Find where the given text appears and provide that cell's center as [X, Y] coordinate. 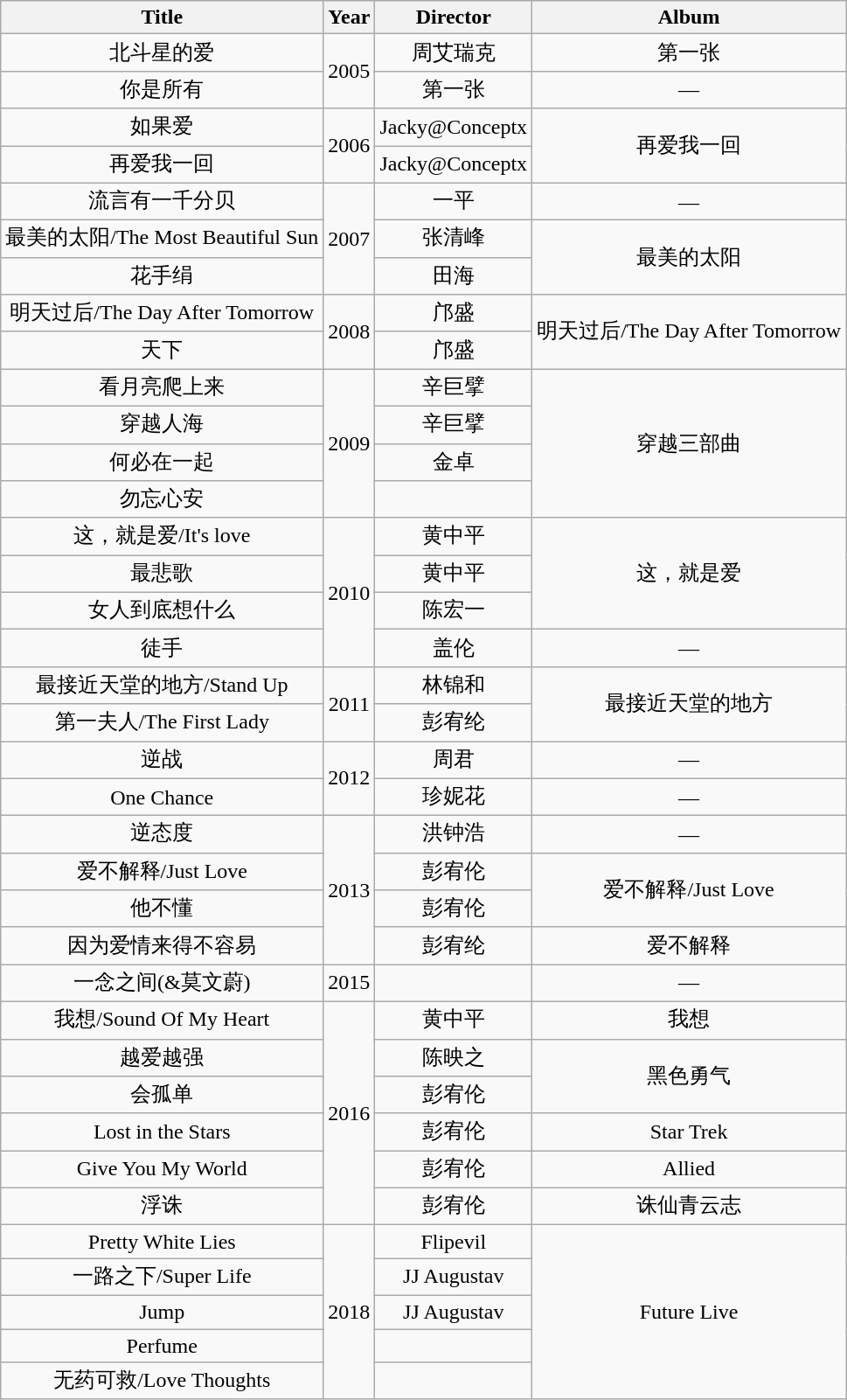
逆战 [163, 761]
周艾瑞克 [454, 52]
Star Trek [689, 1132]
珍妮花 [454, 798]
Future Live [689, 1312]
最美的太阳 [689, 257]
因为爱情来得不容易 [163, 946]
逆态度 [163, 834]
Title [163, 17]
2008 [350, 332]
看月亮爬上来 [163, 388]
第一夫人/The First Lady [163, 722]
2011 [350, 703]
无药可救/Love Thoughts [163, 1382]
Album [689, 17]
一平 [454, 201]
2018 [350, 1312]
会孤单 [163, 1095]
2010 [350, 592]
穿越三部曲 [689, 443]
周君 [454, 761]
盖伦 [454, 649]
Flipevil [454, 1242]
Perfume [163, 1346]
爱不解释 [689, 946]
流言有一千分贝 [163, 201]
你是所有 [163, 89]
林锦和 [454, 686]
黑色勇气 [689, 1076]
2016 [350, 1112]
最美的太阳/The Most Beautiful Sun [163, 240]
勿忘心安 [163, 500]
一路之下/Super Life [163, 1277]
女人到底想什么 [163, 610]
Give You My World [163, 1170]
何必在一起 [163, 462]
他不懂 [163, 909]
穿越人海 [163, 425]
如果爱 [163, 128]
2015 [350, 983]
张清峰 [454, 240]
2006 [350, 145]
这，就是爱/It's love [163, 537]
金卓 [454, 462]
2007 [350, 239]
陈宏一 [454, 610]
诛仙青云志 [689, 1207]
越爱越强 [163, 1058]
浮诛 [163, 1207]
北斗星的爱 [163, 52]
陈映之 [454, 1058]
洪钟浩 [454, 834]
一念之间(&莫文蔚) [163, 983]
我想 [689, 1020]
田海 [454, 276]
Jump [163, 1312]
Director [454, 17]
最接近天堂的地方 [689, 703]
花手绢 [163, 276]
最接近天堂的地方/Stand Up [163, 686]
One Chance [163, 798]
我想/Sound Of My Heart [163, 1020]
2013 [350, 890]
Pretty White Lies [163, 1242]
最悲歌 [163, 574]
Lost in the Stars [163, 1132]
2012 [350, 778]
这，就是爱 [689, 574]
Year [350, 17]
Allied [689, 1170]
徒手 [163, 649]
天下 [163, 350]
2009 [350, 443]
2005 [350, 72]
